From the cell containing the given text, extract its center point as [x, y] coordinate. 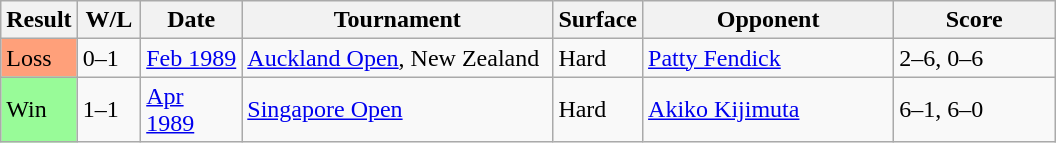
Result [39, 20]
Patty Fendick [768, 58]
0–1 [109, 58]
Score [974, 20]
Date [192, 20]
Tournament [398, 20]
W/L [109, 20]
Win [39, 110]
Akiko Kijimuta [768, 110]
Loss [39, 58]
Apr 1989 [192, 110]
Opponent [768, 20]
6–1, 6–0 [974, 110]
Singapore Open [398, 110]
Feb 1989 [192, 58]
1–1 [109, 110]
Surface [598, 20]
2–6, 0–6 [974, 58]
Auckland Open, New Zealand [398, 58]
